Output the (x, y) coordinate of the center of the cell containing the given text.  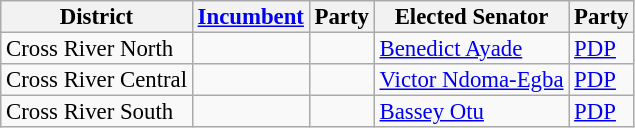
Elected Senator (472, 17)
Cross River South (97, 112)
Bassey Otu (472, 112)
Victor Ndoma-Egba (472, 80)
Cross River North (97, 49)
Benedict Ayade (472, 49)
Incumbent (250, 17)
District (97, 17)
Cross River Central (97, 80)
